Locate the cell with the specified text and output its (x, y) center coordinate. 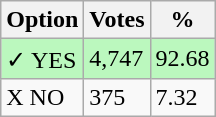
4,747 (117, 59)
Option (42, 20)
7.32 (182, 97)
Votes (117, 20)
X NO (42, 97)
92.68 (182, 59)
✓ YES (42, 59)
% (182, 20)
375 (117, 97)
